Capture the cell that displays the provided text and extract its (X, Y) central coordinate. 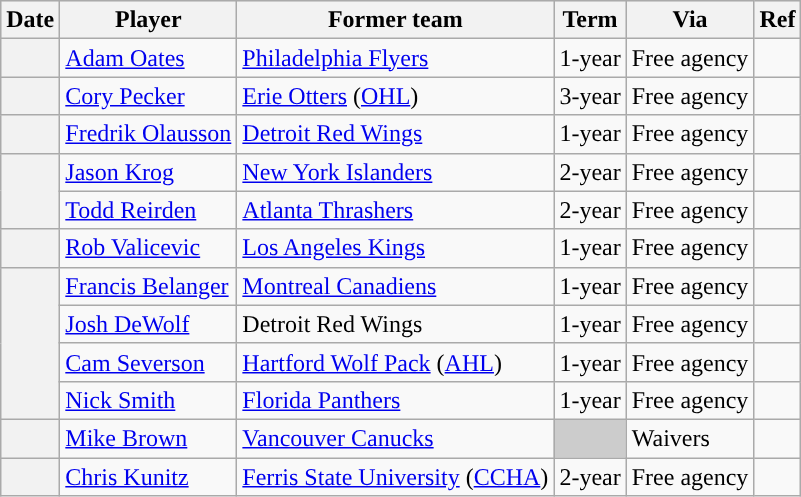
Erie Otters (OHL) (396, 96)
Player (148, 20)
Waivers (690, 438)
Rob Valicevic (148, 248)
3-year (590, 96)
Francis Belanger (148, 286)
Nick Smith (148, 400)
Montreal Canadiens (396, 286)
Via (690, 20)
Ref (778, 20)
Fredrik Olausson (148, 134)
New York Islanders (396, 172)
Ferris State University (CCHA) (396, 477)
Cam Severson (148, 362)
Josh DeWolf (148, 324)
Former team (396, 20)
Mike Brown (148, 438)
Atlanta Thrashers (396, 210)
Philadelphia Flyers (396, 58)
Florida Panthers (396, 400)
Todd Reirden (148, 210)
Los Angeles Kings (396, 248)
Chris Kunitz (148, 477)
Jason Krog (148, 172)
Adam Oates (148, 58)
Vancouver Canucks (396, 438)
Term (590, 20)
Hartford Wolf Pack (AHL) (396, 362)
Date (30, 20)
Cory Pecker (148, 96)
